Pinpoint the cell where the given text exists, returning its [x, y] midpoint coordinate. 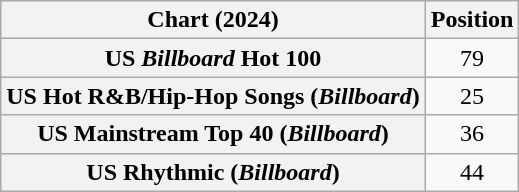
US Mainstream Top 40 (Billboard) [213, 134]
36 [472, 134]
Position [472, 20]
US Rhythmic (Billboard) [213, 172]
US Billboard Hot 100 [213, 58]
25 [472, 96]
79 [472, 58]
Chart (2024) [213, 20]
US Hot R&B/Hip-Hop Songs (Billboard) [213, 96]
44 [472, 172]
